From the cell containing the given text, extract its center point as (x, y) coordinate. 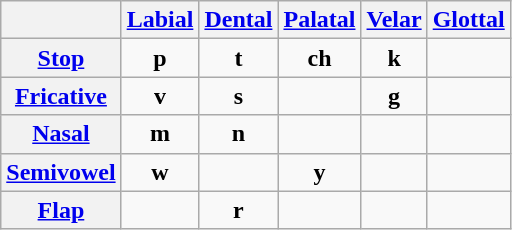
Velar (394, 20)
Labial (160, 20)
Glottal (468, 20)
Fricative (61, 96)
p (160, 58)
Semivowel (61, 172)
r (238, 210)
Stop (61, 58)
k (394, 58)
Nasal (61, 134)
m (160, 134)
n (238, 134)
g (394, 96)
s (238, 96)
Flap (61, 210)
Dental (238, 20)
Palatal (320, 20)
w (160, 172)
t (238, 58)
v (160, 96)
ch (320, 58)
y (320, 172)
